Extract the [x, y] coordinate from the center of the cell holding the provided text.  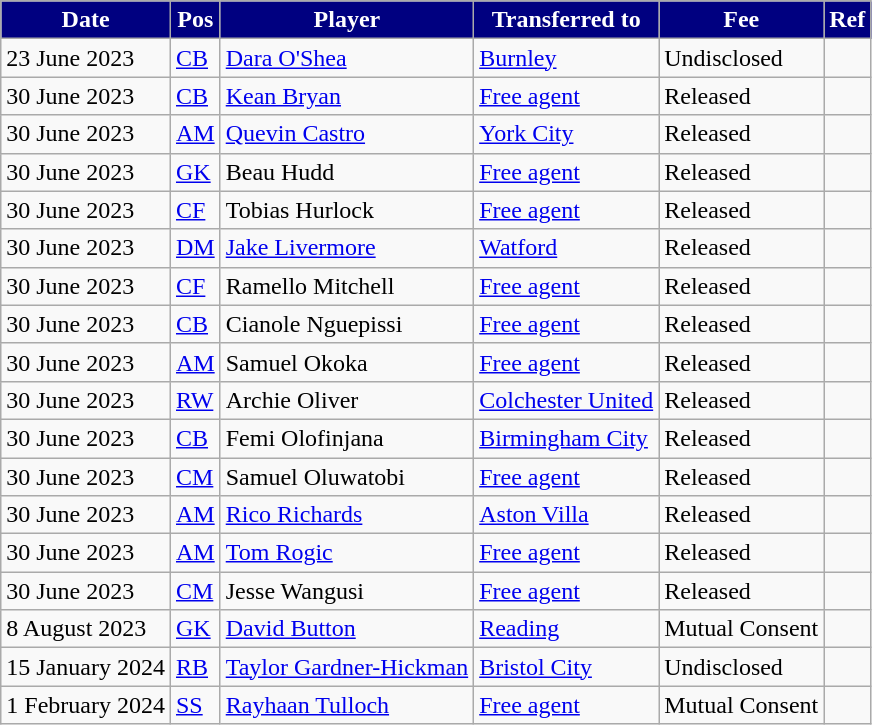
Birmingham City [566, 438]
Ref [848, 20]
Beau Hudd [346, 172]
DM [195, 248]
Jesse Wangusi [346, 591]
York City [566, 134]
Samuel Oluwatobi [346, 477]
Burnley [566, 58]
Rayhaan Tulloch [346, 705]
Aston Villa [566, 515]
Ramello Mitchell [346, 286]
RW [195, 400]
Rico Richards [346, 515]
Date [86, 20]
Bristol City [566, 667]
Tobias Hurlock [346, 210]
David Button [346, 629]
Transferred to [566, 20]
23 June 2023 [86, 58]
Archie Oliver [346, 400]
Cianole Nguepissi [346, 324]
Fee [742, 20]
Jake Livermore [346, 248]
RB [195, 667]
Pos [195, 20]
Tom Rogic [346, 553]
15 January 2024 [86, 667]
8 August 2023 [86, 629]
Femi Olofinjana [346, 438]
Watford [566, 248]
Dara O'Shea [346, 58]
Taylor Gardner-Hickman [346, 667]
Reading [566, 629]
Kean Bryan [346, 96]
1 February 2024 [86, 705]
Quevin Castro [346, 134]
Colchester United [566, 400]
Samuel Okoka [346, 362]
Player [346, 20]
SS [195, 705]
